From the cell containing the given text, extract its center point as (X, Y) coordinate. 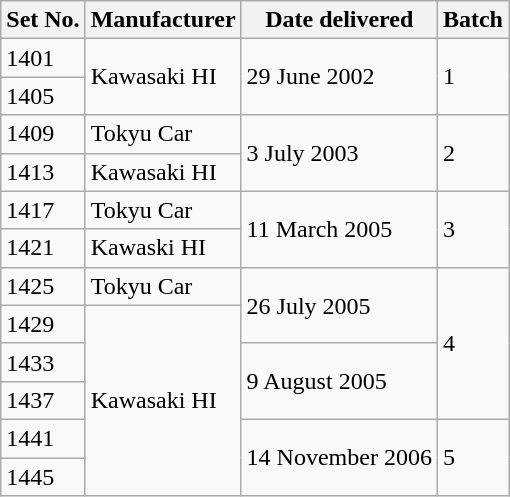
4 (472, 343)
3 (472, 229)
1425 (43, 286)
1409 (43, 134)
1433 (43, 362)
1441 (43, 438)
1413 (43, 172)
1405 (43, 96)
1429 (43, 324)
Set No. (43, 20)
11 March 2005 (339, 229)
9 August 2005 (339, 381)
26 July 2005 (339, 305)
14 November 2006 (339, 457)
Manufacturer (163, 20)
1437 (43, 400)
1445 (43, 477)
5 (472, 457)
Date delivered (339, 20)
Kawaski HI (163, 248)
1401 (43, 58)
1417 (43, 210)
2 (472, 153)
29 June 2002 (339, 77)
Batch (472, 20)
1 (472, 77)
1421 (43, 248)
3 July 2003 (339, 153)
